Pinpoint the cell where the given text exists, returning its (X, Y) midpoint coordinate. 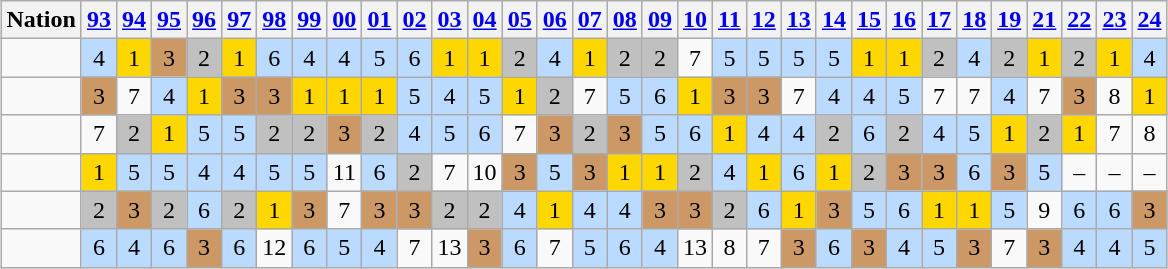
17 (940, 20)
9 (1044, 210)
93 (98, 20)
05 (520, 20)
16 (904, 20)
19 (1010, 20)
18 (974, 20)
08 (624, 20)
99 (310, 20)
94 (134, 20)
06 (554, 20)
15 (868, 20)
22 (1080, 20)
07 (590, 20)
03 (450, 20)
Nation (41, 20)
95 (170, 20)
09 (660, 20)
00 (344, 20)
23 (1114, 20)
01 (380, 20)
14 (834, 20)
96 (204, 20)
98 (274, 20)
97 (240, 20)
04 (484, 20)
02 (414, 20)
24 (1150, 20)
21 (1044, 20)
